Return [x, y] of the center of cell containing provided text 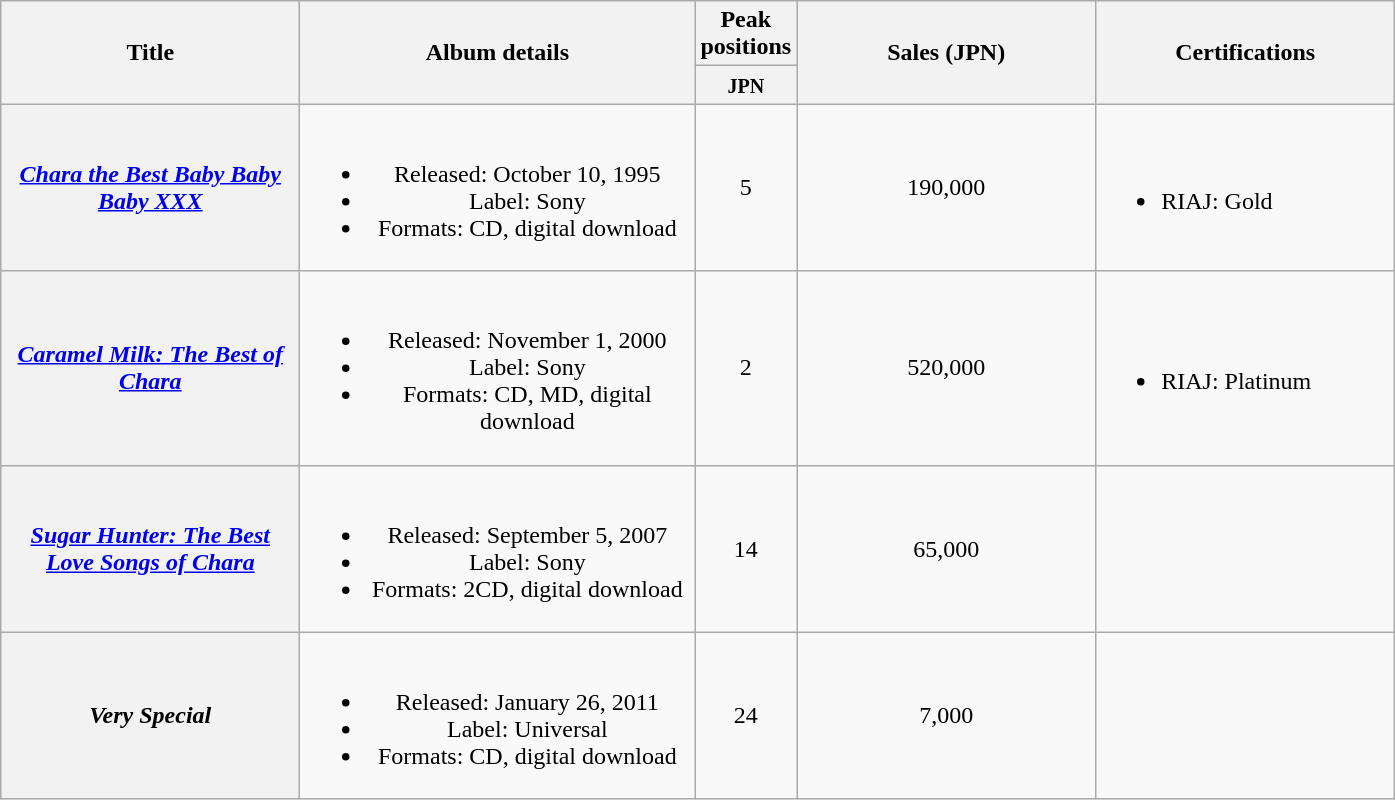
7,000 [946, 716]
Released: October 10, 1995 Label: SonyFormats: CD, digital download [498, 188]
Released: September 5, 2007 Label: SonyFormats: 2CD, digital download [498, 548]
190,000 [946, 188]
24 [746, 716]
14 [746, 548]
Very Special [150, 716]
Released: January 26, 2011 Label: UniversalFormats: CD, digital download [498, 716]
Sales (JPN) [946, 52]
Title [150, 52]
JPN [746, 85]
Sugar Hunter: The Best Love Songs of Chara [150, 548]
65,000 [946, 548]
Album details [498, 52]
Peak positions [746, 34]
2 [746, 368]
RIAJ: Gold [1246, 188]
Released: November 1, 2000 Label: SonyFormats: CD, MD, digital download [498, 368]
Chara the Best Baby Baby Baby XXX [150, 188]
5 [746, 188]
RIAJ: Platinum [1246, 368]
520,000 [946, 368]
Caramel Milk: The Best of Chara [150, 368]
Certifications [1246, 52]
